Extract the (x, y) coordinate from the center of the cell holding the provided text.  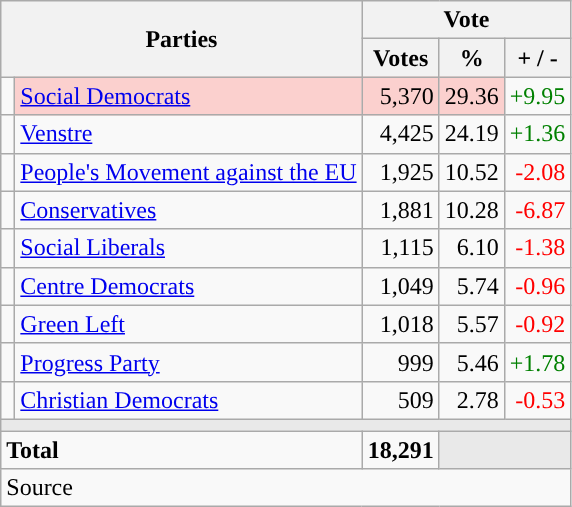
+1.78 (538, 362)
Christian Democrats (188, 400)
Venstre (188, 134)
Parties (182, 39)
People's Movement against the EU (188, 172)
2.78 (472, 400)
-0.53 (538, 400)
-2.08 (538, 172)
-0.92 (538, 324)
% (472, 58)
+1.36 (538, 134)
+ / - (538, 58)
5.74 (472, 286)
Votes (400, 58)
Vote (466, 20)
5.46 (472, 362)
509 (400, 400)
Total (182, 449)
Centre Democrats (188, 286)
Social Democrats (188, 96)
1,049 (400, 286)
18,291 (400, 449)
Social Liberals (188, 248)
+9.95 (538, 96)
24.19 (472, 134)
6.10 (472, 248)
1,925 (400, 172)
4,425 (400, 134)
Source (286, 488)
Green Left (188, 324)
29.36 (472, 96)
10.52 (472, 172)
-1.38 (538, 248)
5,370 (400, 96)
1,018 (400, 324)
Progress Party (188, 362)
999 (400, 362)
-0.96 (538, 286)
1,881 (400, 210)
1,115 (400, 248)
5.57 (472, 324)
Conservatives (188, 210)
-6.87 (538, 210)
10.28 (472, 210)
